Search for the cell housing the specified text and yield its [x, y] center coordinate. 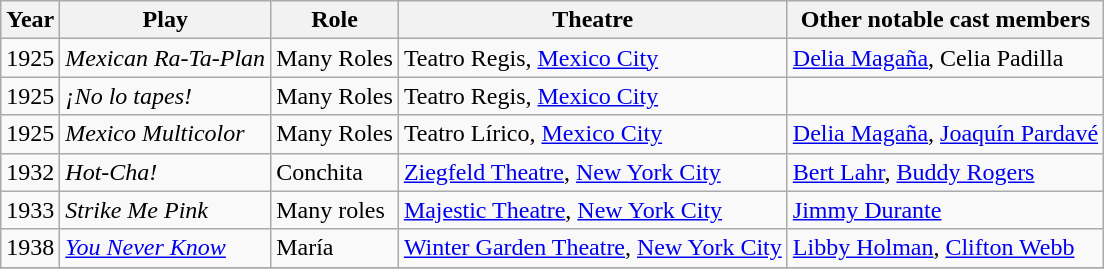
María [335, 248]
Theatre [592, 20]
Teatro Lírico, Mexico City [592, 134]
Other notable cast members [945, 20]
Hot-Cha! [166, 172]
Bert Lahr, Buddy Rogers [945, 172]
1932 [30, 172]
Majestic Theatre, New York City [592, 210]
Year [30, 20]
Delia Magaña, Joaquín Pardavé [945, 134]
Delia Magaña, Celia Padilla [945, 58]
Mexican Ra-Ta-Plan [166, 58]
¡No lo tapes! [166, 96]
1938 [30, 248]
Jimmy Durante [945, 210]
Strike Me Pink [166, 210]
Many roles [335, 210]
Conchita [335, 172]
Libby Holman, Clifton Webb [945, 248]
You Never Know [166, 248]
Mexico Multicolor [166, 134]
Ziegfeld Theatre, New York City [592, 172]
Role [335, 20]
Winter Garden Theatre, New York City [592, 248]
1933 [30, 210]
Play [166, 20]
